Locate the cell with the specified text and output its (X, Y) center coordinate. 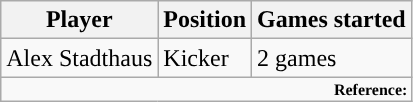
Games started (332, 20)
Reference: (206, 89)
Player (80, 20)
Alex Stadthaus (80, 58)
Kicker (205, 58)
Position (205, 20)
2 games (332, 58)
